Capture the cell that displays the provided text and extract its [x, y] central coordinate. 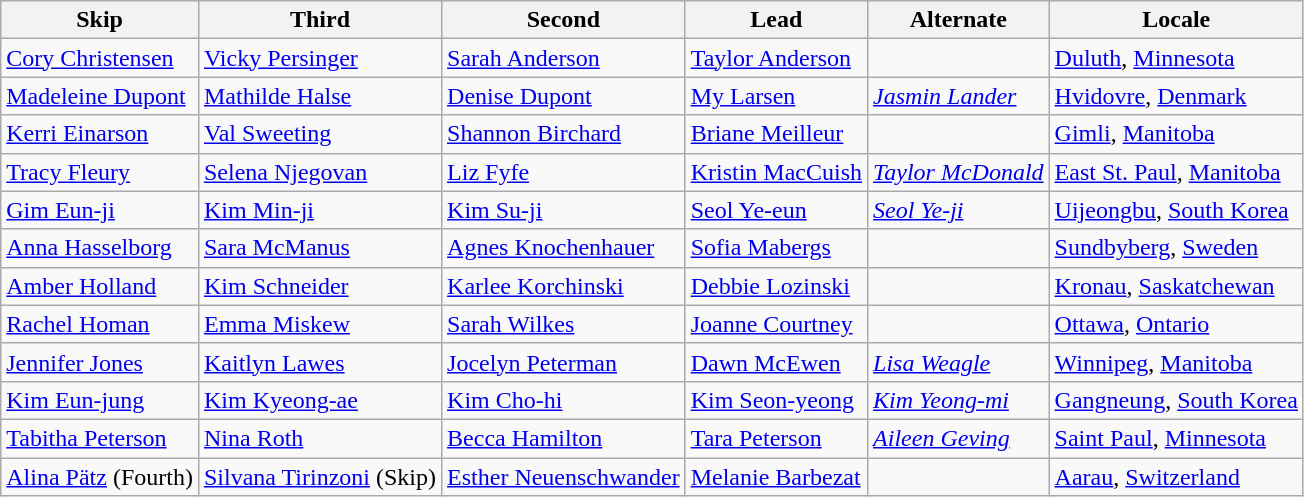
Cory Christensen [100, 58]
Kim Yeong-mi [959, 400]
Locale [1176, 20]
Lisa Weagle [959, 362]
Uijeongbu, South Korea [1176, 210]
Silvana Tirinzoni (Skip) [320, 477]
Debbie Lozinski [776, 286]
Tara Peterson [776, 438]
Taylor McDonald [959, 172]
Joanne Courtney [776, 324]
Sarah Anderson [564, 58]
Tabitha Peterson [100, 438]
Amber Holland [100, 286]
Sara McManus [320, 248]
Gim Eun-ji [100, 210]
Kronau, Saskatchewan [1176, 286]
Kim Min-ji [320, 210]
Karlee Korchinski [564, 286]
Dawn McEwen [776, 362]
Seol Ye-eun [776, 210]
East St. Paul, Manitoba [1176, 172]
Shannon Birchard [564, 134]
Kim Kyeong-ae [320, 400]
Becca Hamilton [564, 438]
Alternate [959, 20]
Val Sweeting [320, 134]
Aarau, Switzerland [1176, 477]
Kim Seon-yeong [776, 400]
Kaitlyn Lawes [320, 362]
Winnipeg, Manitoba [1176, 362]
Jocelyn Peterman [564, 362]
Kerri Einarson [100, 134]
Nina Roth [320, 438]
Seol Ye-ji [959, 210]
Emma Miskew [320, 324]
Gimli, Manitoba [1176, 134]
Gangneung, South Korea [1176, 400]
Madeleine Dupont [100, 96]
Third [320, 20]
Sofia Mabergs [776, 248]
Esther Neuenschwander [564, 477]
Lead [776, 20]
Briane Meilleur [776, 134]
Rachel Homan [100, 324]
Kim Schneider [320, 286]
Kim Su-ji [564, 210]
Second [564, 20]
Denise Dupont [564, 96]
My Larsen [776, 96]
Kim Eun-jung [100, 400]
Anna Hasselborg [100, 248]
Duluth, Minnesota [1176, 58]
Jasmin Lander [959, 96]
Jennifer Jones [100, 362]
Skip [100, 20]
Hvidovre, Denmark [1176, 96]
Melanie Barbezat [776, 477]
Ottawa, Ontario [1176, 324]
Mathilde Halse [320, 96]
Saint Paul, Minnesota [1176, 438]
Vicky Persinger [320, 58]
Liz Fyfe [564, 172]
Aileen Geving [959, 438]
Alina Pätz (Fourth) [100, 477]
Agnes Knochenhauer [564, 248]
Kristin MacCuish [776, 172]
Sarah Wilkes [564, 324]
Sundbyberg, Sweden [1176, 248]
Kim Cho-hi [564, 400]
Tracy Fleury [100, 172]
Selena Njegovan [320, 172]
Taylor Anderson [776, 58]
